Identify which cell holds the provided text, then report its (x, y) central coordinate. 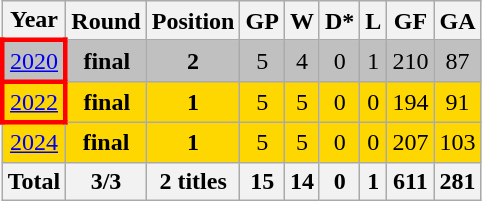
L (374, 21)
207 (410, 142)
210 (410, 60)
GA (458, 21)
Position (193, 21)
4 (302, 60)
194 (410, 102)
14 (302, 181)
2 titles (193, 181)
2 (193, 60)
103 (458, 142)
91 (458, 102)
Round (106, 21)
2020 (34, 60)
Total (34, 181)
2024 (34, 142)
GF (410, 21)
GP (262, 21)
3/3 (106, 181)
W (302, 21)
D* (339, 21)
611 (410, 181)
87 (458, 60)
2022 (34, 102)
281 (458, 181)
15 (262, 181)
Year (34, 21)
